Identify which cell holds the provided text, then report its [X, Y] central coordinate. 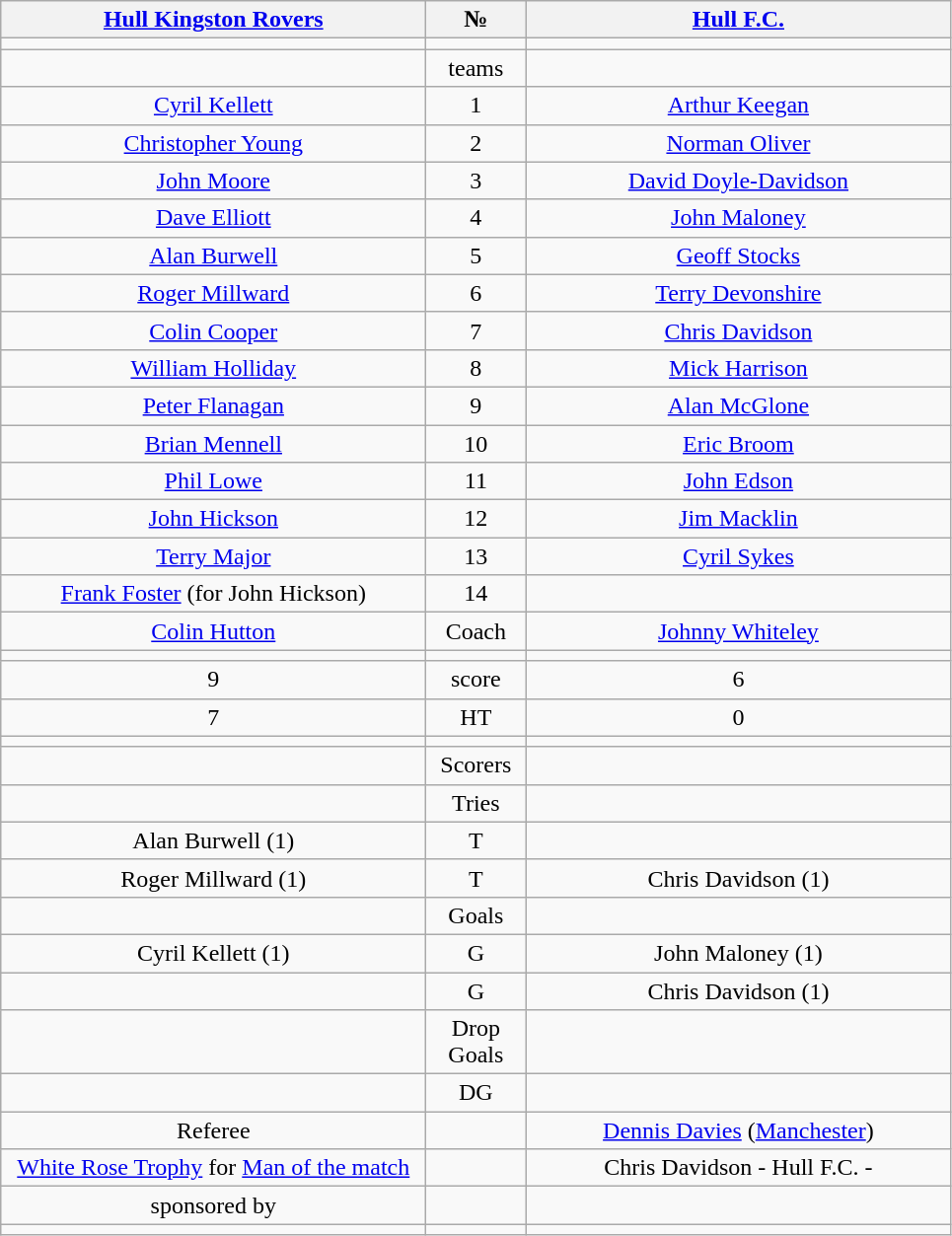
14 [476, 594]
Chris Davidson [738, 330]
John Edson [738, 481]
4 [476, 218]
0 [738, 717]
Terry Devonshire [738, 293]
3 [476, 181]
Alan Burwell (1) [213, 840]
Tries [476, 803]
2 [476, 143]
Cyril Kellett [213, 106]
Phil Lowe [213, 481]
Brian Mennell [213, 443]
Norman Oliver [738, 143]
Roger Millward (1) [213, 878]
1 [476, 106]
Hull F.C. [738, 20]
White Rose Trophy for Man of the match [213, 1168]
5 [476, 255]
Alan Burwell [213, 255]
Colin Cooper [213, 330]
13 [476, 556]
Hull Kingston Rovers [213, 20]
Terry Major [213, 556]
Goals [476, 915]
Colin Hutton [213, 631]
John Maloney (1) [738, 953]
DG [476, 1093]
Peter Flanagan [213, 405]
Referee [213, 1130]
David Doyle-Davidson [738, 181]
№ [476, 20]
sponsored by [213, 1205]
Frank Foster (for John Hickson) [213, 594]
11 [476, 481]
Alan McGlone [738, 405]
Dave Elliott [213, 218]
Johnny Whiteley [738, 631]
8 [476, 368]
Cyril Sykes [738, 556]
Scorers [476, 765]
Coach [476, 631]
Geoff Stocks [738, 255]
Arthur Keegan [738, 106]
Roger Millward [213, 293]
12 [476, 519]
Christopher Young [213, 143]
John Moore [213, 181]
teams [476, 68]
William Holliday [213, 368]
Mick Harrison [738, 368]
Eric Broom [738, 443]
Chris Davidson - Hull F.C. - [738, 1168]
John Hickson [213, 519]
Dennis Davies (Manchester) [738, 1130]
score [476, 680]
John Maloney [738, 218]
Drop Goals [476, 1042]
Cyril Kellett (1) [213, 953]
Jim Macklin [738, 519]
HT [476, 717]
10 [476, 443]
